Provide the (X, Y) coordinate of the cell's center where the given text is located.  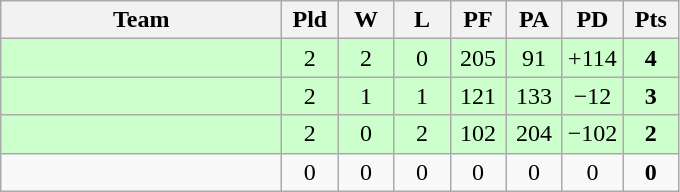
−12 (592, 96)
121 (478, 96)
133 (534, 96)
W (366, 20)
3 (651, 96)
91 (534, 58)
Pts (651, 20)
L (422, 20)
+114 (592, 58)
205 (478, 58)
Team (142, 20)
204 (534, 134)
PF (478, 20)
Pld (310, 20)
102 (478, 134)
−102 (592, 134)
PD (592, 20)
4 (651, 58)
PA (534, 20)
